Output the [X, Y] coordinate of the center of the cell containing the given text.  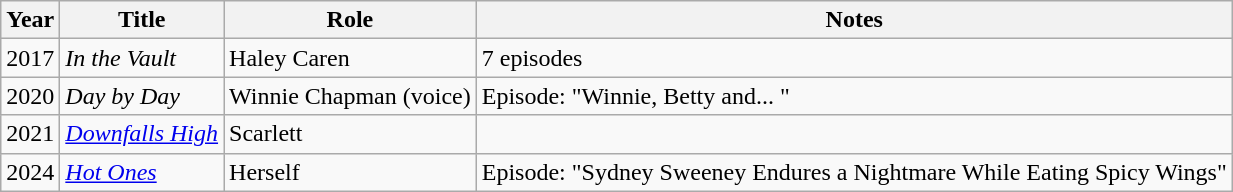
Role [350, 20]
Notes [854, 20]
2024 [30, 172]
Episode: "Winnie, Betty and... " [854, 96]
Hot Ones [142, 172]
Haley Caren [350, 58]
Year [30, 20]
Winnie Chapman (voice) [350, 96]
Episode: "Sydney Sweeney Endures a Nightmare While Eating Spicy Wings" [854, 172]
Title [142, 20]
7 episodes [854, 58]
Day by Day [142, 96]
2020 [30, 96]
In the Vault [142, 58]
Scarlett [350, 134]
Herself [350, 172]
2017 [30, 58]
2021 [30, 134]
Downfalls High [142, 134]
